Identify which cell holds the provided text, then report its (X, Y) central coordinate. 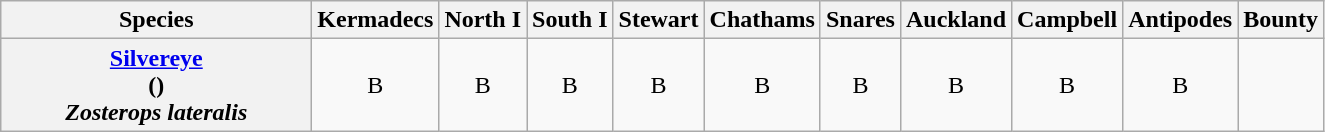
Species (156, 20)
Stewart (658, 20)
Auckland (956, 20)
South I (570, 20)
Campbell (1068, 20)
Chathams (762, 20)
Kermadecs (376, 20)
Snares (860, 20)
Silvereye()Zosterops lateralis (156, 85)
Bounty (1281, 20)
Antipodes (1180, 20)
North I (483, 20)
